Extract the (X, Y) coordinate from the center of the cell holding the provided text.  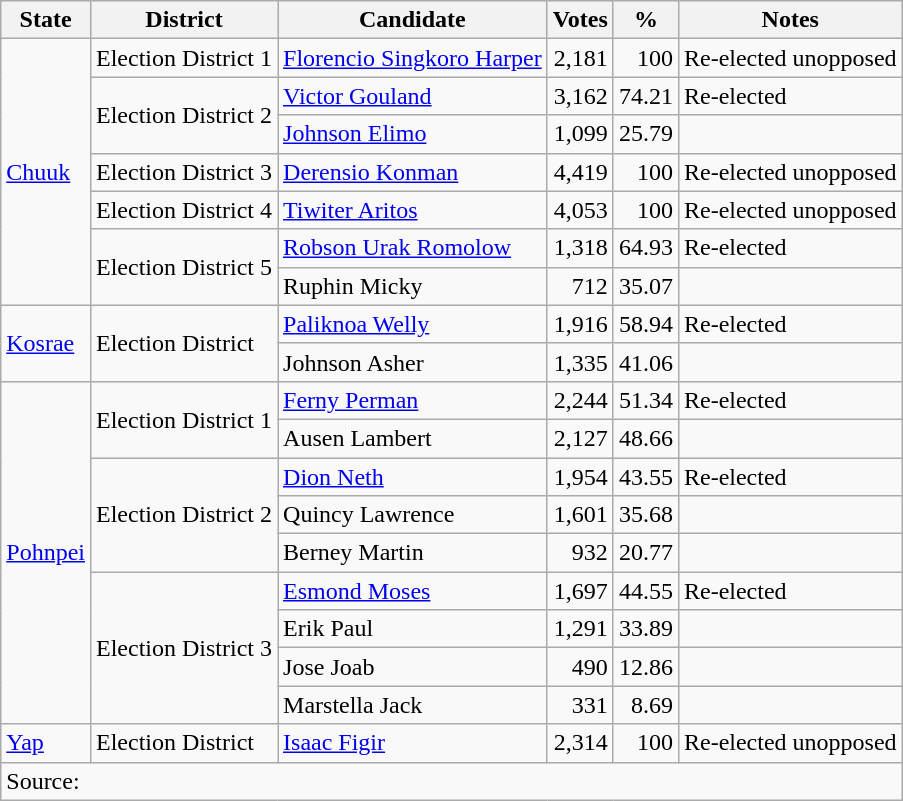
2,314 (580, 743)
Election District 4 (184, 210)
Victor Gouland (413, 96)
District (184, 20)
35.07 (646, 286)
Source: (452, 781)
Ruphin Micky (413, 286)
Notes (790, 20)
8.69 (646, 705)
Quincy Lawrence (413, 515)
2,127 (580, 438)
Candidate (413, 20)
25.79 (646, 134)
Chuuk (46, 172)
1,335 (580, 362)
48.66 (646, 438)
% (646, 20)
43.55 (646, 477)
2,181 (580, 58)
Dion Neth (413, 477)
Kosrae (46, 343)
1,601 (580, 515)
Jose Joab (413, 667)
3,162 (580, 96)
Ausen Lambert (413, 438)
44.55 (646, 591)
33.89 (646, 629)
Tiwiter Aritos (413, 210)
35.68 (646, 515)
Marstella Jack (413, 705)
Johnson Elimo (413, 134)
Yap (46, 743)
Erik Paul (413, 629)
1,099 (580, 134)
1,697 (580, 591)
Esmond Moses (413, 591)
Isaac Figir (413, 743)
64.93 (646, 248)
1,318 (580, 248)
Robson Urak Romolow (413, 248)
74.21 (646, 96)
1,291 (580, 629)
41.06 (646, 362)
Johnson Asher (413, 362)
58.94 (646, 324)
490 (580, 667)
4,053 (580, 210)
Florencio Singkoro Harper (413, 58)
Election District 5 (184, 267)
331 (580, 705)
Paliknoa Welly (413, 324)
Votes (580, 20)
12.86 (646, 667)
1,954 (580, 477)
Ferny Perman (413, 400)
20.77 (646, 553)
712 (580, 286)
State (46, 20)
Pohnpei (46, 552)
932 (580, 553)
4,419 (580, 172)
Berney Martin (413, 553)
Derensio Konman (413, 172)
1,916 (580, 324)
51.34 (646, 400)
2,244 (580, 400)
